Locate the cell with the specified text and output its [x, y] center coordinate. 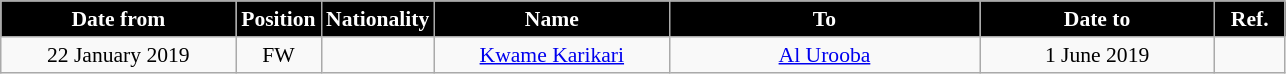
Ref. [1250, 19]
Al Urooba [824, 55]
To [824, 19]
FW [278, 55]
1 June 2019 [1098, 55]
Name [552, 19]
Position [278, 19]
Kwame Karikari [552, 55]
Date from [118, 19]
22 January 2019 [118, 55]
Date to [1098, 19]
Nationality [378, 19]
